Detect which cell encompasses the target text, then output its (X, Y) center coordinate. 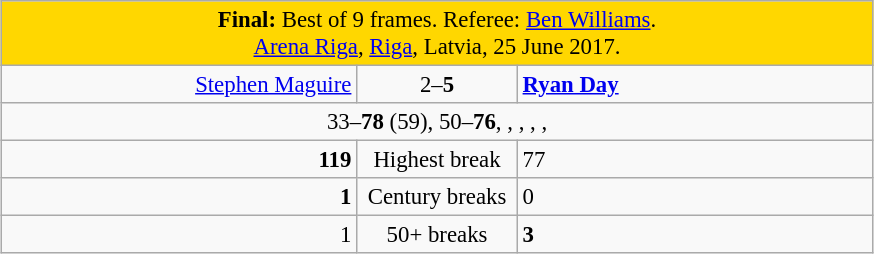
77 (695, 160)
119 (179, 160)
33–78 (59), 50–76, , , , , (437, 122)
2–5 (438, 85)
Ryan Day (695, 85)
Stephen Maguire (179, 85)
Century breaks (438, 197)
3 (695, 235)
50+ breaks (438, 235)
Highest break (438, 160)
0 (695, 197)
Final: Best of 9 frames. Referee: Ben Williams.Arena Riga, Riga, Latvia, 25 June 2017. (437, 34)
